Find where the given text appears and provide that cell's center as (X, Y) coordinate. 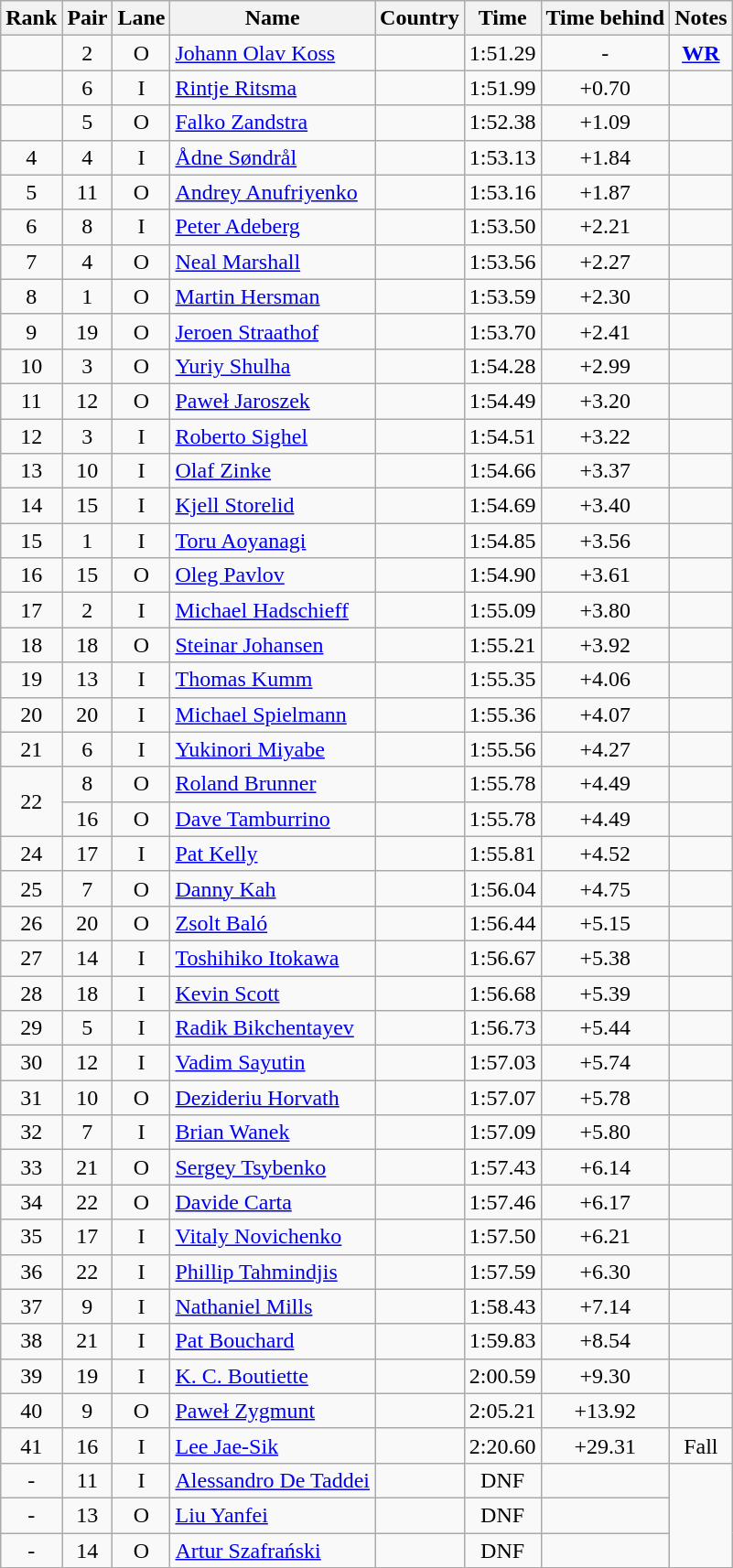
K. C. Boutiette (273, 1376)
37 (31, 1306)
+3.92 (606, 645)
1:53.50 (502, 227)
26 (31, 923)
+7.14 (606, 1306)
39 (31, 1376)
1:51.29 (502, 53)
1:55.09 (502, 610)
Vitaly Novichenko (273, 1237)
Phillip Tahmindjis (273, 1272)
Kjell Storelid (273, 506)
1:53.70 (502, 331)
+3.61 (606, 575)
Danny Kah (273, 888)
Radik Bikchentayev (273, 1028)
Country (420, 18)
Lee Jae-Sik (273, 1445)
Olaf Zinke (273, 471)
Jeroen Straathof (273, 331)
Artur Szafrański (273, 1551)
2:05.21 (502, 1411)
Sergey Tsybenko (273, 1167)
Name (273, 18)
+5.38 (606, 958)
+9.30 (606, 1376)
Rintje Ritsma (273, 88)
1:55.21 (502, 645)
+5.74 (606, 1063)
+3.56 (606, 541)
1:52.38 (502, 123)
+0.70 (606, 88)
+4.06 (606, 680)
36 (31, 1272)
+4.07 (606, 714)
34 (31, 1202)
25 (31, 888)
+5.80 (606, 1133)
+6.30 (606, 1272)
2:20.60 (502, 1445)
31 (31, 1098)
1:55.35 (502, 680)
1:56.04 (502, 888)
1:55.81 (502, 854)
Dave Tamburrino (273, 819)
WR (701, 53)
1:53.56 (502, 262)
+3.40 (606, 506)
Paweł Zygmunt (273, 1411)
+5.78 (606, 1098)
+1.84 (606, 157)
Falko Zandstra (273, 123)
1:56.44 (502, 923)
Andrey Anufriyenko (273, 192)
Notes (701, 18)
Zsolt Baló (273, 923)
1:57.50 (502, 1237)
+2.99 (606, 366)
1:55.56 (502, 749)
Pat Bouchard (273, 1341)
24 (31, 854)
Vadim Sayutin (273, 1063)
30 (31, 1063)
32 (31, 1133)
+13.92 (606, 1411)
Time behind (606, 18)
Thomas Kumm (273, 680)
Kevin Scott (273, 993)
Time (502, 18)
1:57.43 (502, 1167)
+6.14 (606, 1167)
Toshihiko Itokawa (273, 958)
Davide Carta (273, 1202)
28 (31, 993)
Liu Yanfei (273, 1515)
+3.20 (606, 401)
Yuriy Shulha (273, 366)
29 (31, 1028)
35 (31, 1237)
1:54.85 (502, 541)
+2.41 (606, 331)
+2.30 (606, 296)
+5.39 (606, 993)
1:56.68 (502, 993)
1:59.83 (502, 1341)
+1.87 (606, 192)
Ådne Søndrål (273, 157)
Oleg Pavlov (273, 575)
Lane (141, 18)
+3.22 (606, 436)
1:54.66 (502, 471)
Yukinori Miyabe (273, 749)
+6.17 (606, 1202)
1:55.36 (502, 714)
+2.21 (606, 227)
Toru Aoyanagi (273, 541)
38 (31, 1341)
Roberto Sighel (273, 436)
2:00.59 (502, 1376)
Pat Kelly (273, 854)
Johann Olav Koss (273, 53)
1:54.28 (502, 366)
1:56.67 (502, 958)
1:51.99 (502, 88)
1:54.49 (502, 401)
+8.54 (606, 1341)
+1.09 (606, 123)
+4.27 (606, 749)
+3.37 (606, 471)
Pair (88, 18)
33 (31, 1167)
1:54.51 (502, 436)
1:57.46 (502, 1202)
41 (31, 1445)
27 (31, 958)
Roland Brunner (273, 784)
Steinar Johansen (273, 645)
1:56.73 (502, 1028)
1:57.03 (502, 1063)
1:57.59 (502, 1272)
+29.31 (606, 1445)
Fall (701, 1445)
+4.75 (606, 888)
+6.21 (606, 1237)
Neal Marshall (273, 262)
Rank (31, 18)
Nathaniel Mills (273, 1306)
Alessandro De Taddei (273, 1480)
+2.27 (606, 262)
1:53.16 (502, 192)
1:53.59 (502, 296)
Dezideriu Horvath (273, 1098)
Paweł Jaroszek (273, 401)
Michael Hadschieff (273, 610)
Brian Wanek (273, 1133)
Peter Adeberg (273, 227)
+4.52 (606, 854)
1:58.43 (502, 1306)
Michael Spielmann (273, 714)
Martin Hersman (273, 296)
1:57.07 (502, 1098)
+3.80 (606, 610)
+5.15 (606, 923)
1:54.69 (502, 506)
1:53.13 (502, 157)
1:54.90 (502, 575)
1:57.09 (502, 1133)
40 (31, 1411)
+5.44 (606, 1028)
